Search for the cell housing the specified text and yield its [X, Y] center coordinate. 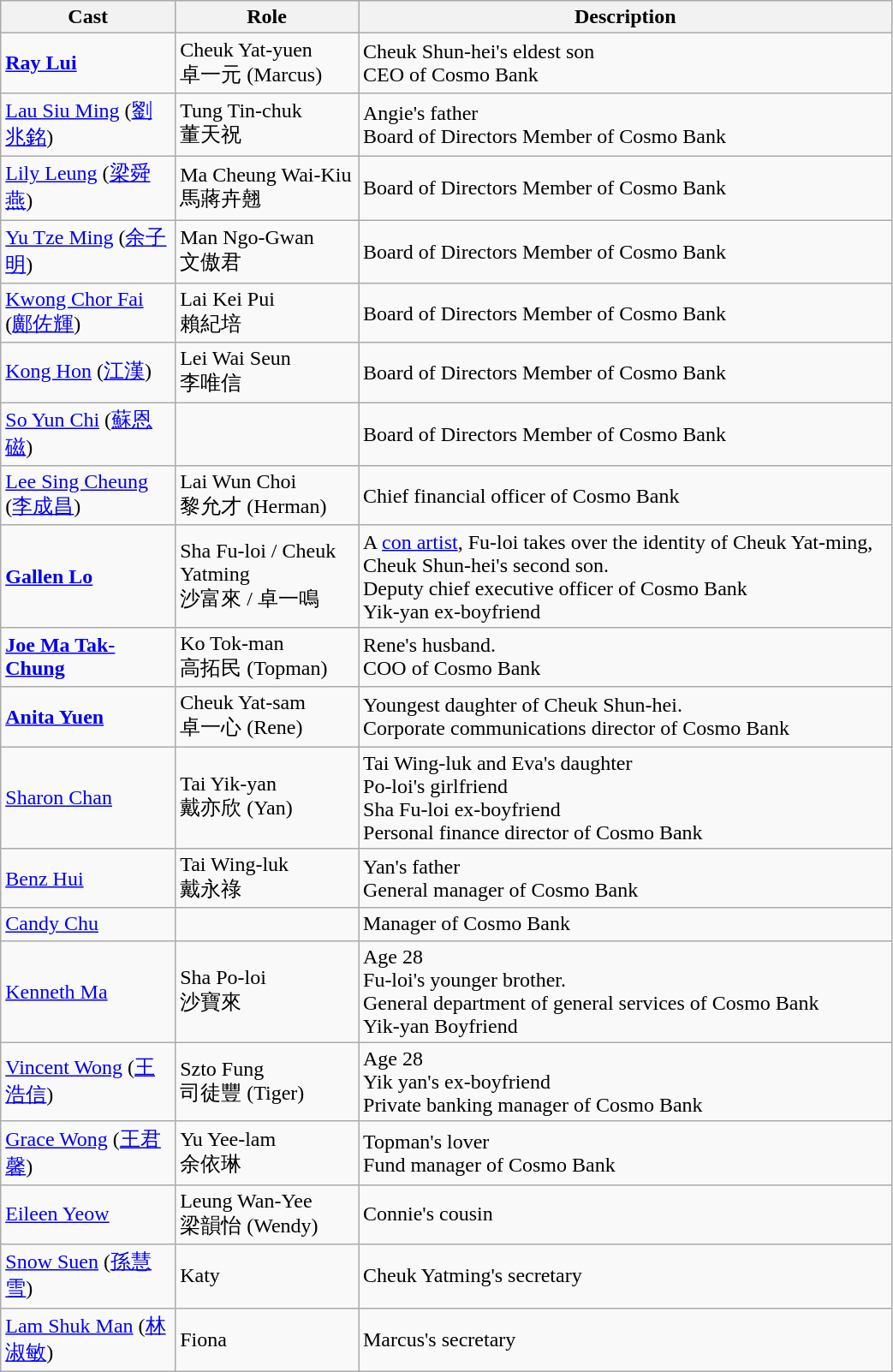
Tai Wing-luk 戴永祿 [267, 879]
Age 28Yik yan's ex-boyfriend Private banking manager of Cosmo Bank [625, 1082]
Snow Suen (孫慧雪) [88, 1276]
Kong Hon (江漢) [88, 373]
Lee Sing Cheung (李成昌) [88, 496]
Ko Tok-man 高拓民 (Topman) [267, 657]
Youngest daughter of Cheuk Shun-hei. Corporate communications director of Cosmo Bank [625, 717]
Marcus's secretary [625, 1339]
Cheuk Yat-yuen 卓一元 (Marcus) [267, 63]
Kwong Chor Fai (鄺佐輝) [88, 313]
Age 28Fu-loi's younger brother. General department of general services of Cosmo Bank Yik-yan Boyfriend [625, 992]
Connie's cousin [625, 1214]
Lai Kei Pui 賴紀培 [267, 313]
Cheuk Shun-hei's eldest son CEO of Cosmo Bank [625, 63]
Lau Siu Ming (劉兆銘) [88, 124]
Angie's father Board of Directors Member of Cosmo Bank [625, 124]
Lai Wun Choi 黎允才 (Herman) [267, 496]
Candy Chu [88, 924]
Joe Ma Tak-Chung [88, 657]
Tung Tin-chuk 董天祝 [267, 124]
Description [625, 17]
Sharon Chan [88, 798]
Role [267, 17]
Rene's husband. COO of Cosmo Bank [625, 657]
Kenneth Ma [88, 992]
Tai Yik-yan 戴亦欣 (Yan) [267, 798]
Lily Leung (梁舜燕) [88, 188]
Lei Wai Seun 李唯信 [267, 373]
Sha Po-loi 沙寶來 [267, 992]
Lam Shuk Man (林淑敏) [88, 1339]
Szto Fung 司徒豐 (Tiger) [267, 1082]
Cast [88, 17]
Sha Fu-loi / Cheuk Yatming 沙富來 / 卓一鳴 [267, 576]
Man Ngo-Gwan 文傲君 [267, 251]
Eileen Yeow [88, 1214]
Ray Lui [88, 63]
Benz Hui [88, 879]
Manager of Cosmo Bank [625, 924]
Yu Tze Ming (余子明) [88, 251]
Fiona [267, 1339]
Leung Wan-Yee 梁韻怡 (Wendy) [267, 1214]
Vincent Wong (王浩信) [88, 1082]
Grace Wong (王君馨) [88, 1153]
Chief financial officer of Cosmo Bank [625, 496]
Topman's lover Fund manager of Cosmo Bank [625, 1153]
So Yun Chi (蘇恩磁) [88, 434]
Gallen Lo [88, 576]
Anita Yuen [88, 717]
Cheuk Yatming's secretary [625, 1276]
Cheuk Yat-sam 卓一心 (Rene) [267, 717]
Yu Yee-lam 余依琳 [267, 1153]
Tai Wing-luk and Eva's daughter Po-loi's girlfriend Sha Fu-loi ex-boyfriend Personal finance director of Cosmo Bank [625, 798]
Katy [267, 1276]
Yan's father General manager of Cosmo Bank [625, 879]
Ma Cheung Wai-Kiu 馬蔣卉翹 [267, 188]
